Identify which cell holds the provided text, then report its [X, Y] central coordinate. 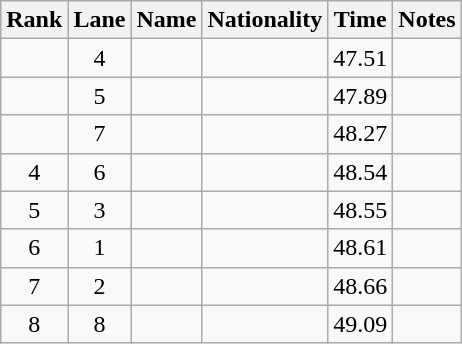
Lane [100, 20]
Rank [34, 20]
47.51 [360, 58]
47.89 [360, 96]
2 [100, 286]
48.66 [360, 286]
Time [360, 20]
48.61 [360, 248]
48.55 [360, 210]
49.09 [360, 324]
1 [100, 248]
48.27 [360, 134]
Name [166, 20]
3 [100, 210]
48.54 [360, 172]
Notes [427, 20]
Nationality [265, 20]
